Capture the cell that displays the provided text and extract its (X, Y) central coordinate. 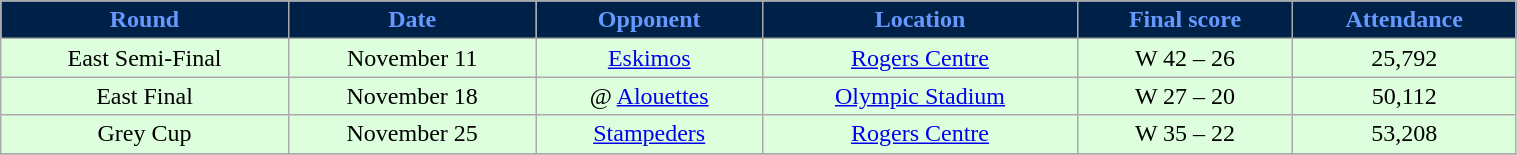
Olympic Stadium (920, 96)
Eskimos (649, 58)
50,112 (1404, 96)
@ Alouettes (649, 96)
November 25 (412, 134)
W 27 – 20 (1186, 96)
Grey Cup (144, 134)
Date (412, 20)
Stampeders (649, 134)
W 35 – 22 (1186, 134)
Location (920, 20)
Round (144, 20)
East Final (144, 96)
25,792 (1404, 58)
November 11 (412, 58)
Final score (1186, 20)
Attendance (1404, 20)
November 18 (412, 96)
East Semi-Final (144, 58)
Opponent (649, 20)
W 42 – 26 (1186, 58)
53,208 (1404, 134)
